From the cell containing the given text, extract its center point as [X, Y] coordinate. 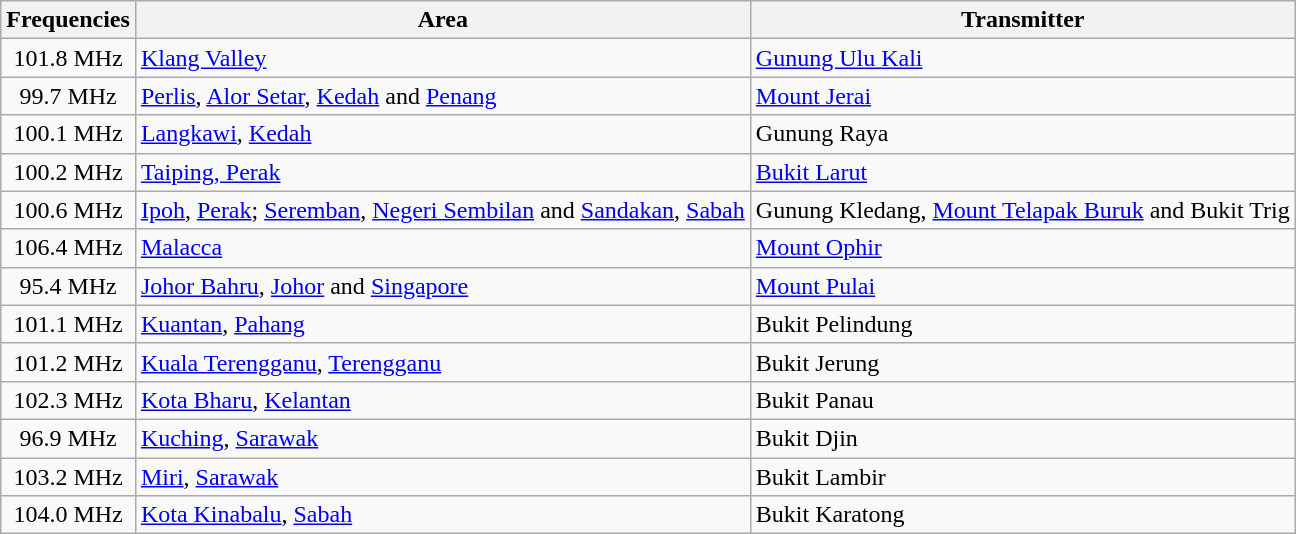
96.9 MHz [68, 438]
101.1 MHz [68, 324]
100.1 MHz [68, 134]
106.4 MHz [68, 248]
Area [442, 20]
101.8 MHz [68, 58]
Kota Bharu, Kelantan [442, 400]
Klang Valley [442, 58]
103.2 MHz [68, 477]
95.4 MHz [68, 286]
100.6 MHz [68, 210]
Bukit Djin [1022, 438]
Bukit Panau [1022, 400]
Bukit Larut [1022, 172]
Kuantan, Pahang [442, 324]
Frequencies [68, 20]
Gunung Ulu Kali [1022, 58]
Malacca [442, 248]
Ipoh, Perak; Seremban, Negeri Sembilan and Sandakan, Sabah [442, 210]
Miri, Sarawak [442, 477]
Kuching, Sarawak [442, 438]
Kuala Terengganu, Terengganu [442, 362]
Mount Pulai [1022, 286]
Taiping, Perak [442, 172]
Gunung Raya [1022, 134]
101.2 MHz [68, 362]
Bukit Lambir [1022, 477]
Mount Ophir [1022, 248]
Bukit Pelindung [1022, 324]
Gunung Kledang, Mount Telapak Buruk and Bukit Trig [1022, 210]
Bukit Karatong [1022, 515]
Kota Kinabalu, Sabah [442, 515]
Transmitter [1022, 20]
Mount Jerai [1022, 96]
Johor Bahru, Johor and Singapore [442, 286]
104.0 MHz [68, 515]
99.7 MHz [68, 96]
100.2 MHz [68, 172]
Bukit Jerung [1022, 362]
Perlis, Alor Setar, Kedah and Penang [442, 96]
Langkawi, Kedah [442, 134]
102.3 MHz [68, 400]
